Provide the (X, Y) coordinate of the cell's center where the given text is located.  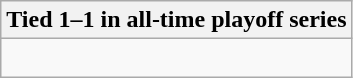
Tied 1–1 in all-time playoff series (176, 20)
